Find where the given text appears and provide that cell's center as (X, Y) coordinate. 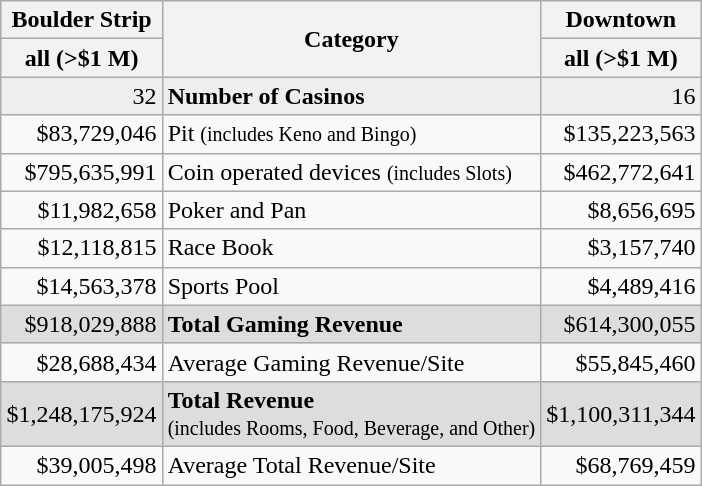
$8,656,695 (621, 210)
Downtown (621, 20)
$918,029,888 (82, 324)
$614,300,055 (621, 324)
Boulder Strip (82, 20)
Pit (includes Keno and Bingo) (352, 134)
Sports Pool (352, 286)
Total Revenue(includes Rooms, Food, Beverage, and Other) (352, 414)
$11,982,658 (82, 210)
$795,635,991 (82, 172)
16 (621, 96)
Category (352, 39)
$68,769,459 (621, 465)
$4,489,416 (621, 286)
Average Gaming Revenue/Site (352, 362)
$135,223,563 (621, 134)
Poker and Pan (352, 210)
$55,845,460 (621, 362)
$1,248,175,924 (82, 414)
Coin operated devices (includes Slots) (352, 172)
$83,729,046 (82, 134)
$14,563,378 (82, 286)
Race Book (352, 248)
$12,118,815 (82, 248)
Average Total Revenue/Site (352, 465)
32 (82, 96)
$28,688,434 (82, 362)
$1,100,311,344 (621, 414)
$462,772,641 (621, 172)
$3,157,740 (621, 248)
$39,005,498 (82, 465)
Total Gaming Revenue (352, 324)
Number of Casinos (352, 96)
